For the text-containing cell, return its midpoint in [X, Y] coordinate format. 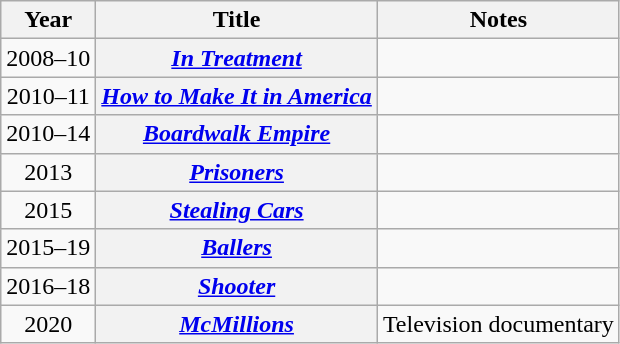
Boardwalk Empire [237, 134]
2008–10 [48, 58]
2015–19 [48, 248]
Ballers [237, 248]
2010–14 [48, 134]
In Treatment [237, 58]
Shooter [237, 286]
2016–18 [48, 286]
Title [237, 20]
2015 [48, 210]
Stealing Cars [237, 210]
Prisoners [237, 172]
Television documentary [498, 324]
2020 [48, 324]
McMillions [237, 324]
2010–11 [48, 96]
Notes [498, 20]
How to Make It in America [237, 96]
Year [48, 20]
2013 [48, 172]
